Pinpoint the cell where the given text exists, returning its [X, Y] midpoint coordinate. 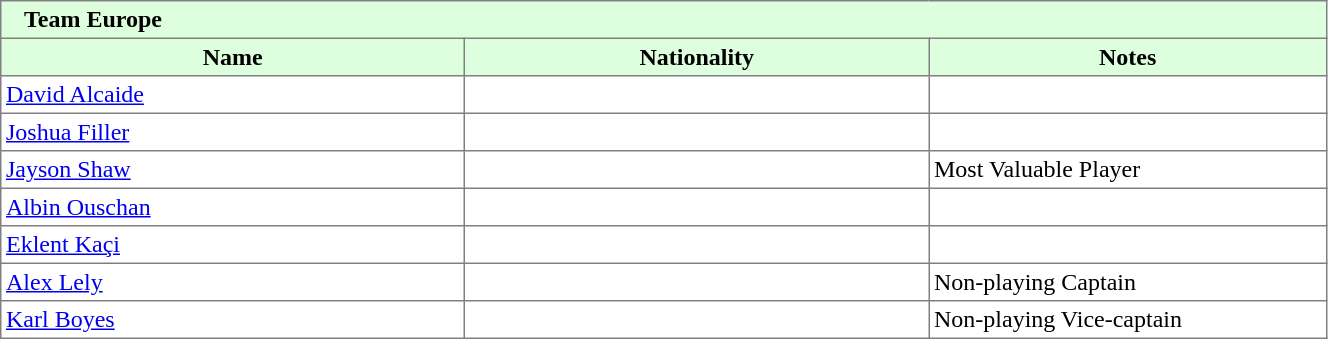
Name [233, 57]
Eklent Kaçi [233, 245]
Jayson Shaw [233, 170]
Joshua Filler [233, 132]
Alex Lely [233, 282]
Team Europe [664, 20]
David Alcaide [233, 95]
Karl Boyes [233, 320]
Non-playing Captain [1128, 282]
Nationality [697, 57]
Non-playing Vice-captain [1128, 320]
Notes [1128, 57]
Most Valuable Player [1128, 170]
Albin Ouschan [233, 207]
